Extract the (X, Y) coordinate from the center of the cell holding the provided text.  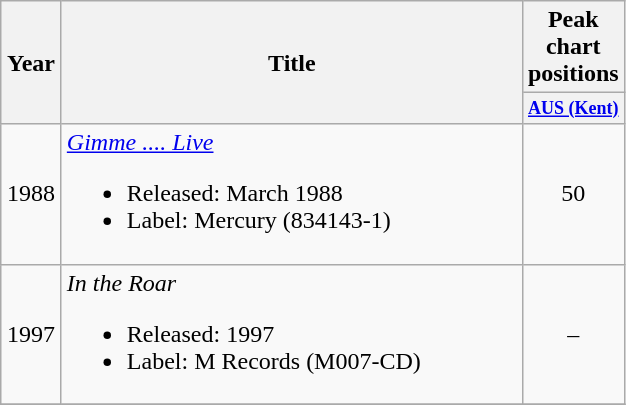
Title (292, 62)
Gimme .... LiveReleased: March 1988Label: Mercury (834143-1) (292, 194)
Peak chart positions (573, 47)
1997 (32, 334)
AUS (Kent) (573, 108)
Year (32, 62)
1988 (32, 194)
In the RoarReleased: 1997Label: M Records (M007-CD) (292, 334)
– (573, 334)
50 (573, 194)
